Search for the cell housing the specified text and yield its (x, y) center coordinate. 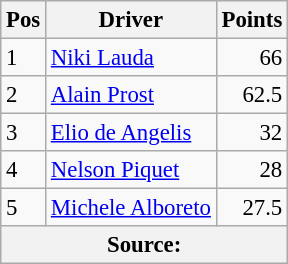
Michele Alboreto (132, 208)
66 (252, 58)
62.5 (252, 95)
Nelson Piquet (132, 170)
Points (252, 20)
Driver (132, 20)
3 (24, 133)
2 (24, 95)
32 (252, 133)
28 (252, 170)
Source: (144, 245)
4 (24, 170)
Elio de Angelis (132, 133)
Alain Prost (132, 95)
27.5 (252, 208)
5 (24, 208)
Niki Lauda (132, 58)
Pos (24, 20)
1 (24, 58)
